Search for the cell housing the specified text and yield its (x, y) center coordinate. 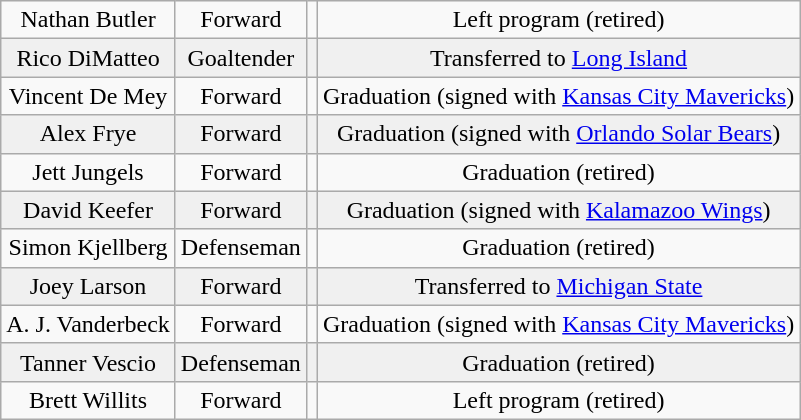
David Keefer (88, 210)
Joey Larson (88, 286)
Tanner Vescio (88, 362)
Transferred to Long Island (558, 58)
Rico DiMatteo (88, 58)
Goaltender (240, 58)
A. J. Vanderbeck (88, 324)
Nathan Butler (88, 20)
Jett Jungels (88, 172)
Vincent De Mey (88, 96)
Brett Willits (88, 400)
Transferred to Michigan State (558, 286)
Graduation (signed with Kalamazoo Wings) (558, 210)
Alex Frye (88, 134)
Graduation (signed with Orlando Solar Bears) (558, 134)
Simon Kjellberg (88, 248)
